For the text-containing cell, return its midpoint in (x, y) coordinate format. 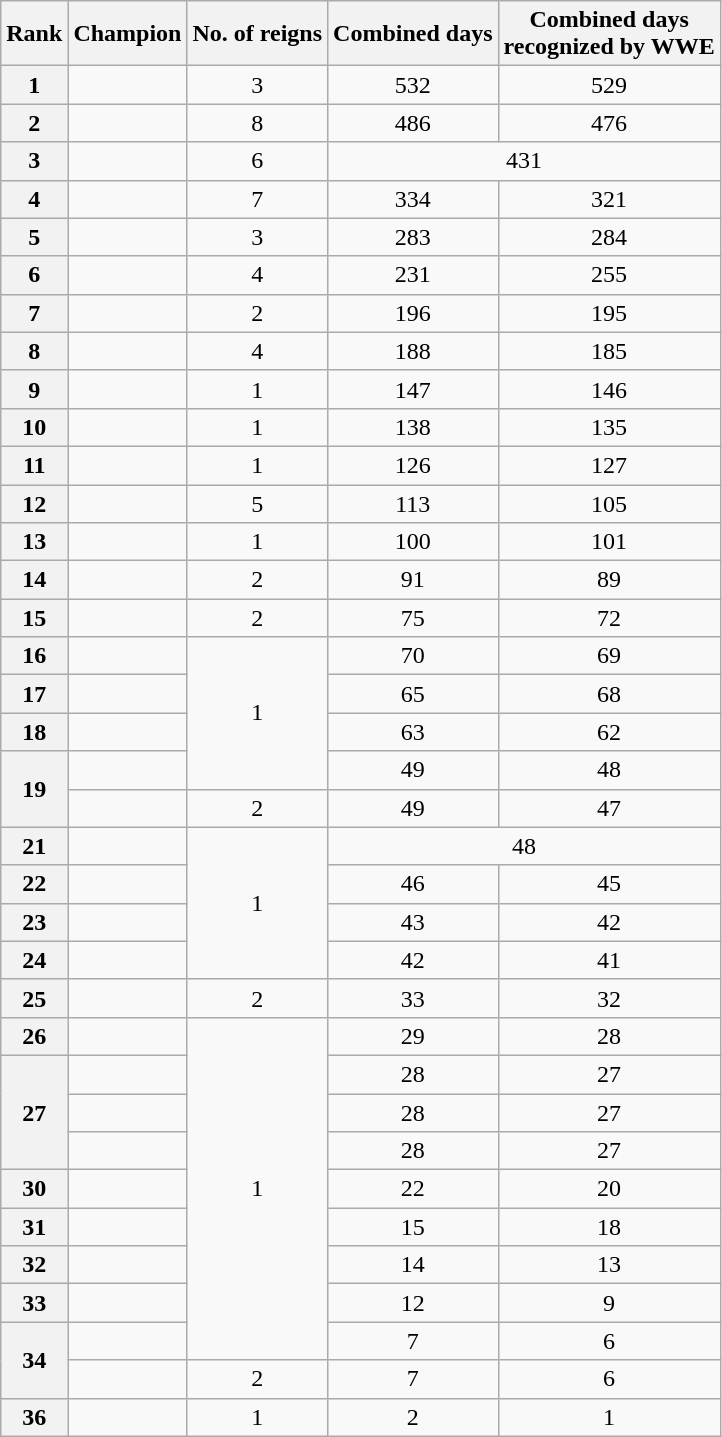
46 (413, 884)
185 (609, 351)
68 (609, 694)
No. of reigns (258, 34)
65 (413, 694)
Champion (128, 34)
34 (34, 1360)
16 (34, 656)
532 (413, 85)
334 (413, 199)
29 (413, 1036)
72 (609, 618)
26 (34, 1036)
529 (609, 85)
43 (413, 922)
476 (609, 123)
255 (609, 275)
70 (413, 656)
126 (413, 465)
195 (609, 313)
135 (609, 427)
30 (34, 1189)
25 (34, 998)
Rank (34, 34)
Combined daysrecognized by WWE (609, 34)
105 (609, 503)
23 (34, 922)
283 (413, 237)
188 (413, 351)
284 (609, 237)
100 (413, 542)
196 (413, 313)
147 (413, 389)
19 (34, 789)
20 (609, 1189)
127 (609, 465)
24 (34, 960)
41 (609, 960)
21 (34, 846)
63 (413, 732)
Combined days (413, 34)
89 (609, 580)
11 (34, 465)
321 (609, 199)
31 (34, 1227)
69 (609, 656)
231 (413, 275)
62 (609, 732)
47 (609, 808)
45 (609, 884)
75 (413, 618)
138 (413, 427)
486 (413, 123)
431 (524, 161)
36 (34, 1417)
146 (609, 389)
91 (413, 580)
10 (34, 427)
113 (413, 503)
101 (609, 542)
17 (34, 694)
